Identify which cell holds the provided text, then report its (x, y) central coordinate. 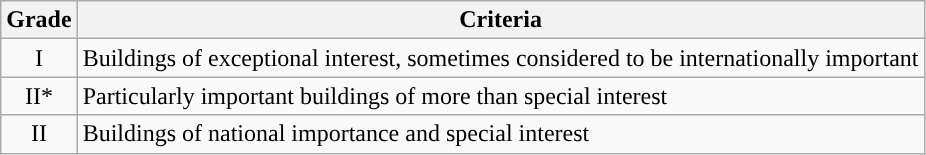
Criteria (500, 20)
I (39, 58)
II* (39, 96)
Buildings of exceptional interest, sometimes considered to be internationally important (500, 58)
II (39, 134)
Grade (39, 20)
Buildings of national importance and special interest (500, 134)
Particularly important buildings of more than special interest (500, 96)
